Identify which cell holds the provided text, then report its (X, Y) central coordinate. 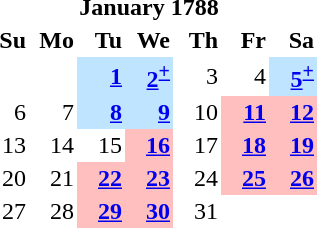
10 (197, 112)
18 (245, 146)
14 (53, 146)
Tu (101, 40)
8 (101, 112)
3 (197, 76)
4 (245, 76)
Th (197, 40)
19 (293, 146)
11 (245, 112)
28 (53, 212)
22 (101, 178)
12 (293, 112)
31 (197, 212)
30 (149, 212)
16 (149, 146)
2+ (149, 76)
24 (197, 178)
9 (149, 112)
15 (101, 146)
5+ (293, 76)
29 (101, 212)
1 (101, 76)
We (149, 40)
7 (53, 112)
17 (197, 146)
26 (293, 178)
Sa (293, 40)
23 (149, 178)
Mo (53, 40)
25 (245, 178)
21 (53, 178)
Fr (245, 40)
